Locate the cell with the specified text and output its [x, y] center coordinate. 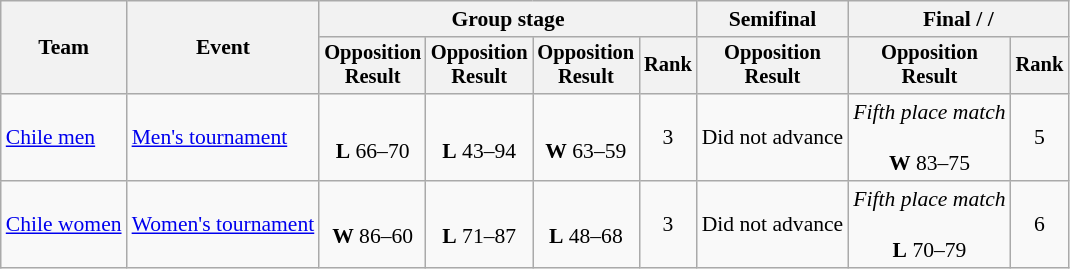
5 [1040, 138]
L 48–68 [586, 224]
Fifth place matchW 83–75 [929, 138]
Chile women [64, 224]
Chile men [64, 138]
Men's tournament [224, 138]
Final / / [958, 19]
Team [64, 48]
6 [1040, 224]
Women's tournament [224, 224]
Fifth place matchL 70–79 [929, 224]
L 71–87 [480, 224]
L 66–70 [372, 138]
W 63–59 [586, 138]
Event [224, 48]
L 43–94 [480, 138]
Semifinal [773, 19]
Group stage [508, 19]
W 86–60 [372, 224]
